Detect which cell encompasses the target text, then output its (x, y) center coordinate. 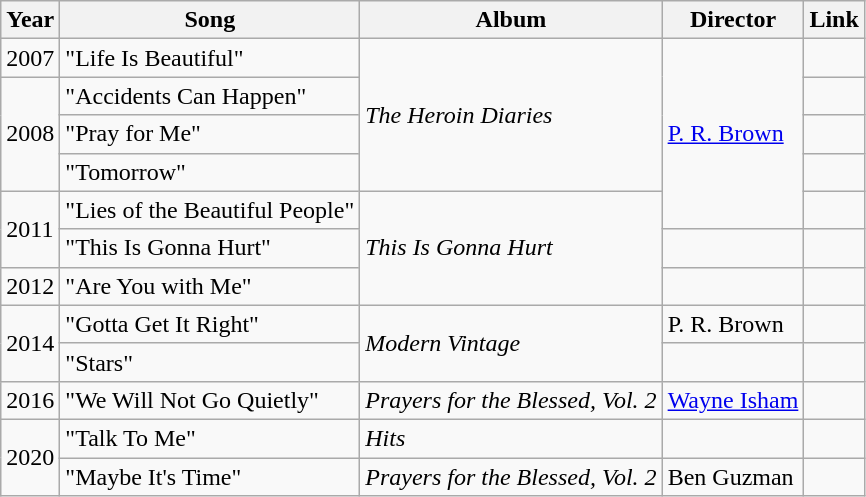
2011 (30, 229)
"Are You with Me" (210, 286)
Hits (511, 438)
"Pray for Me" (210, 134)
2020 (30, 457)
Modern Vintage (511, 343)
Year (30, 20)
"This Is Gonna Hurt" (210, 248)
2012 (30, 286)
2007 (30, 58)
"Accidents Can Happen" (210, 96)
Wayne Isham (733, 400)
"Tomorrow" (210, 172)
"Lies of the Beautiful People" (210, 210)
"Gotta Get It Right" (210, 324)
Song (210, 20)
Ben Guzman (733, 477)
This Is Gonna Hurt (511, 248)
Link (834, 20)
Director (733, 20)
"Talk To Me" (210, 438)
"Stars" (210, 362)
"We Will Not Go Quietly" (210, 400)
2008 (30, 134)
Album (511, 20)
"Maybe It's Time" (210, 477)
The Heroin Diaries (511, 115)
"Life Is Beautiful" (210, 58)
2016 (30, 400)
2014 (30, 343)
